Locate the cell with the specified text and output its (X, Y) center coordinate. 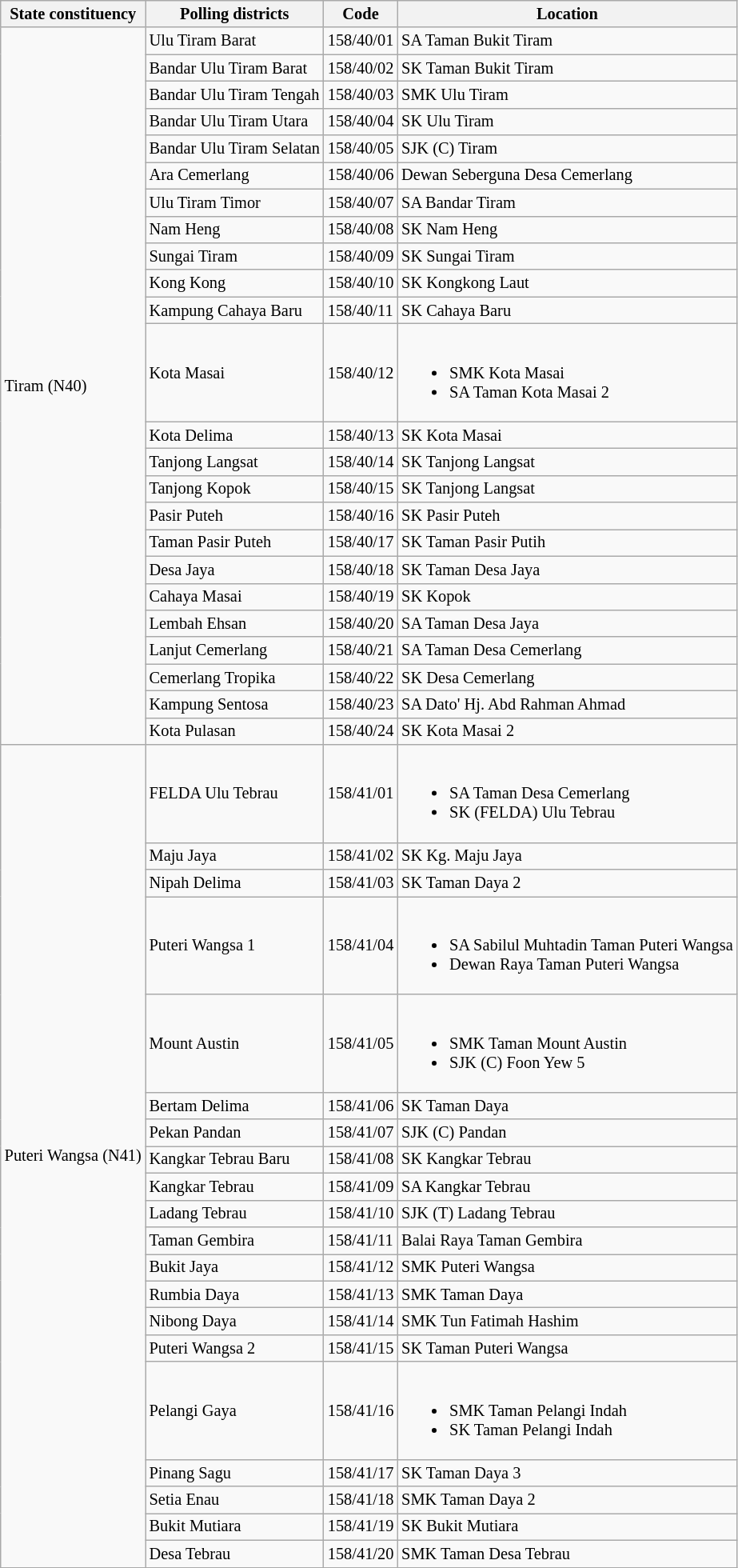
SK Bukit Mutiara (567, 1526)
SMK Kota MasaiSA Taman Kota Masai 2 (567, 372)
158/40/05 (361, 149)
Kangkar Tebrau (235, 1186)
158/41/16 (361, 1410)
158/41/06 (361, 1106)
158/40/07 (361, 202)
SA Bandar Tiram (567, 202)
SK Taman Bukit Tiram (567, 68)
158/41/19 (361, 1526)
Balai Raya Taman Gembira (567, 1240)
158/40/10 (361, 283)
158/40/24 (361, 731)
158/40/09 (361, 256)
SK Taman Puteri Wangsa (567, 1348)
SK Desa Cemerlang (567, 678)
Puteri Wangsa 1 (235, 945)
Bandar Ulu Tiram Tengah (235, 94)
FELDA Ulu Tebrau (235, 794)
SA Taman Desa Jaya (567, 623)
158/41/20 (361, 1554)
SJK (C) Tiram (567, 149)
SMK Tun Fatimah Hashim (567, 1321)
Tiram (N40) (74, 386)
SK Nam Heng (567, 230)
158/41/04 (361, 945)
SK Kota Masai (567, 435)
SJK (C) Pandan (567, 1133)
Nam Heng (235, 230)
SA Dato' Hj. Abd Rahman Ahmad (567, 704)
Lembah Ehsan (235, 623)
Nibong Daya (235, 1321)
Ara Cemerlang (235, 175)
Nipah Delima (235, 883)
Sungai Tiram (235, 256)
Polling districts (235, 14)
158/40/03 (361, 94)
SMK Taman Mount AustinSJK (C) Foon Yew 5 (567, 1043)
Dewan Seberguna Desa Cemerlang (567, 175)
SK Cahaya Baru (567, 310)
Taman Pasir Puteh (235, 542)
158/40/11 (361, 310)
158/40/13 (361, 435)
158/41/05 (361, 1043)
SK Taman Daya 2 (567, 883)
Bandar Ulu Tiram Selatan (235, 149)
158/40/02 (361, 68)
SMK Ulu Tiram (567, 94)
Bandar Ulu Tiram Utara (235, 122)
Rumbia Daya (235, 1294)
158/40/14 (361, 462)
SA Taman Desa Cemerlang (567, 650)
Pekan Pandan (235, 1133)
158/41/14 (361, 1321)
158/40/06 (361, 175)
Location (567, 14)
Bukit Jaya (235, 1267)
Kota Delima (235, 435)
158/40/12 (361, 372)
Setia Enau (235, 1500)
158/41/13 (361, 1294)
158/40/04 (361, 122)
Taman Gembira (235, 1240)
158/40/21 (361, 650)
SMK Puteri Wangsa (567, 1267)
158/40/22 (361, 678)
SMK Taman Daya (567, 1294)
Kong Kong (235, 283)
Cahaya Masai (235, 597)
158/41/09 (361, 1186)
Kampung Sentosa (235, 704)
Kota Pulasan (235, 731)
158/41/10 (361, 1214)
SJK (T) Ladang Tebrau (567, 1214)
158/41/02 (361, 856)
Pelangi Gaya (235, 1410)
SK Taman Desa Jaya (567, 570)
Bertam Delima (235, 1106)
Bandar Ulu Tiram Barat (235, 68)
Ladang Tebrau (235, 1214)
158/41/12 (361, 1267)
Puteri Wangsa (N41) (74, 1156)
158/40/15 (361, 489)
158/41/03 (361, 883)
Maju Jaya (235, 856)
SA Taman Bukit Tiram (567, 41)
SA Sabilul Muhtadin Taman Puteri WangsaDewan Raya Taman Puteri Wangsa (567, 945)
Ulu Tiram Timor (235, 202)
158/40/16 (361, 516)
Kota Masai (235, 372)
Mount Austin (235, 1043)
Pinang Sagu (235, 1473)
SK Kopok (567, 597)
Lanjut Cemerlang (235, 650)
Pasir Puteh (235, 516)
Ulu Tiram Barat (235, 41)
SK Pasir Puteh (567, 516)
158/41/11 (361, 1240)
158/41/01 (361, 794)
158/40/08 (361, 230)
SK Taman Daya (567, 1106)
Cemerlang Tropika (235, 678)
Puteri Wangsa 2 (235, 1348)
State constituency (74, 14)
Bukit Mutiara (235, 1526)
Kampung Cahaya Baru (235, 310)
158/41/07 (361, 1133)
Tanjong Langsat (235, 462)
SA Kangkar Tebrau (567, 1186)
158/40/18 (361, 570)
158/40/01 (361, 41)
SK Taman Pasir Putih (567, 542)
158/40/17 (361, 542)
158/41/18 (361, 1500)
SK Kg. Maju Jaya (567, 856)
SK Sungai Tiram (567, 256)
158/40/23 (361, 704)
Desa Tebrau (235, 1554)
158/40/19 (361, 597)
158/41/17 (361, 1473)
SA Taman Desa CemerlangSK (FELDA) Ulu Tebrau (567, 794)
SMK Taman Daya 2 (567, 1500)
SMK Taman Desa Tebrau (567, 1554)
SK Taman Daya 3 (567, 1473)
SK Ulu Tiram (567, 122)
SMK Taman Pelangi IndahSK Taman Pelangi Indah (567, 1410)
Kangkar Tebrau Baru (235, 1159)
Tanjong Kopok (235, 489)
Code (361, 14)
Desa Jaya (235, 570)
158/40/20 (361, 623)
SK Kongkong Laut (567, 283)
SK Kangkar Tebrau (567, 1159)
158/41/08 (361, 1159)
158/41/15 (361, 1348)
SK Kota Masai 2 (567, 731)
